From the cell containing the given text, extract its center point as (X, Y) coordinate. 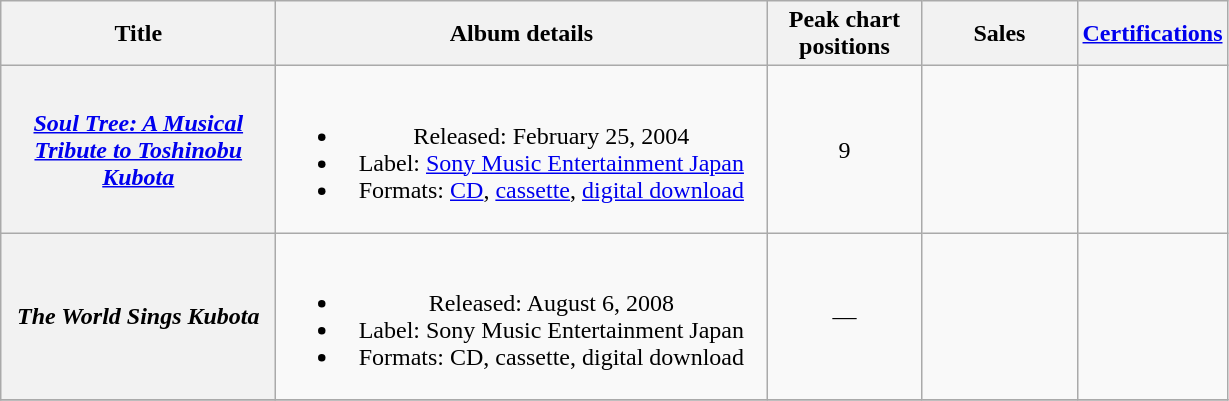
— (844, 316)
Peak chart positions (844, 34)
Certifications (1152, 34)
Soul Tree: A Musical Tribute to Toshinobu Kubota (138, 150)
The World Sings Kubota (138, 316)
9 (844, 150)
Released: August 6, 2008Label: Sony Music Entertainment JapanFormats: CD, cassette, digital download (522, 316)
Released: February 25, 2004Label: Sony Music Entertainment JapanFormats: CD, cassette, digital download (522, 150)
Title (138, 34)
Sales (1000, 34)
Album details (522, 34)
